Pinpoint the cell where the given text exists, returning its (x, y) midpoint coordinate. 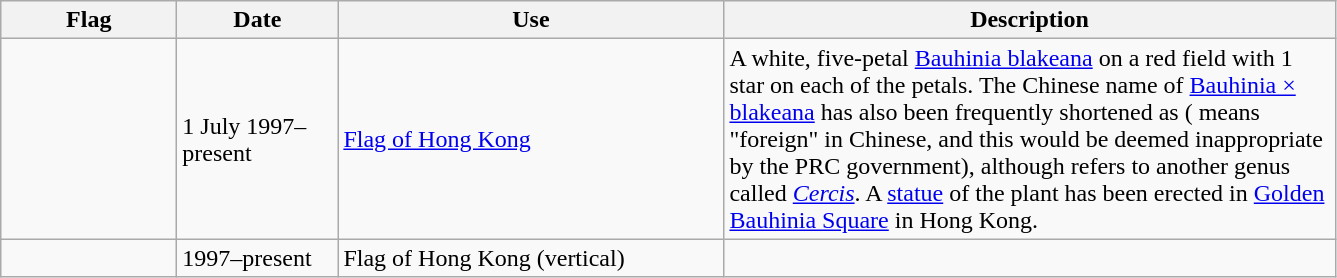
1997–present (258, 258)
Use (531, 20)
Flag (89, 20)
Flag of Hong Kong (vertical) (531, 258)
Flag of Hong Kong (531, 139)
1 July 1997–present (258, 139)
Description (1030, 20)
Date (258, 20)
